Extract the [x, y] coordinate from the center of the cell holding the provided text.  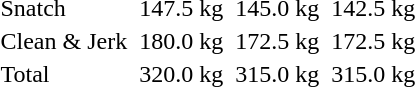
172.5 kg [278, 41]
180.0 kg [182, 41]
